Find where the given text appears and provide that cell's center as (X, Y) coordinate. 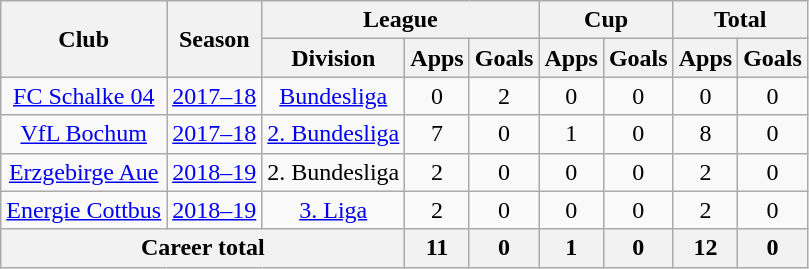
Cup (606, 20)
FC Schalke 04 (84, 96)
VfL Bochum (84, 134)
8 (705, 134)
Total (740, 20)
Club (84, 39)
Career total (203, 248)
Erzgebirge Aue (84, 172)
Season (214, 39)
Energie Cottbus (84, 210)
League (400, 20)
Division (334, 58)
12 (705, 248)
7 (437, 134)
Bundesliga (334, 96)
3. Liga (334, 210)
11 (437, 248)
